Determine the [X, Y] coordinate at the center of the cell enclosing the given text.  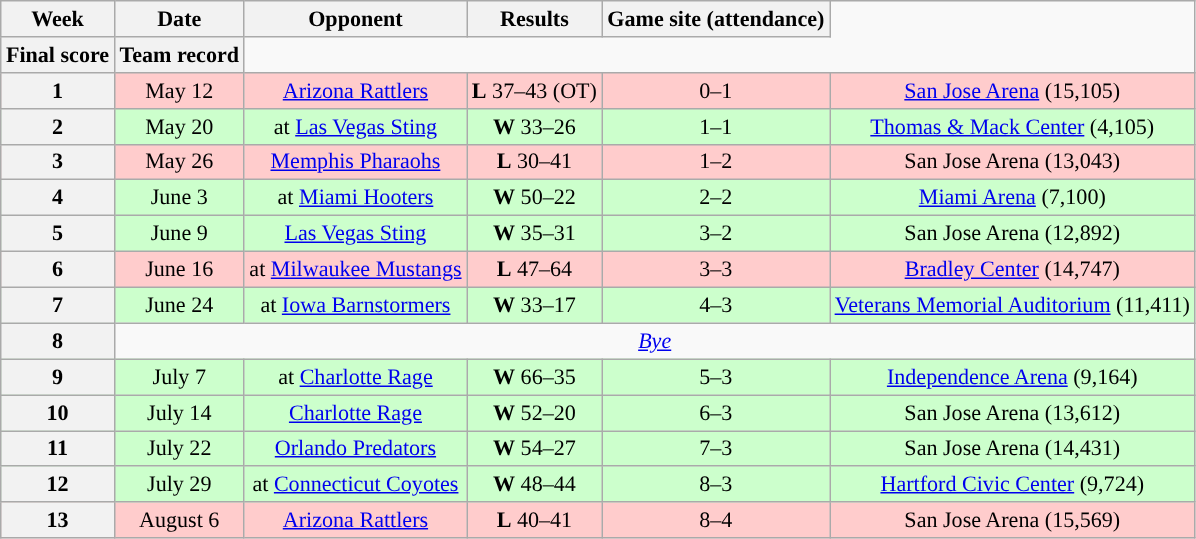
W 33–26 [534, 126]
8 [58, 341]
0–1 [716, 90]
May 12 [179, 90]
7 [58, 305]
San Jose Arena (15,105) [1013, 90]
W 66–35 [534, 377]
Date [179, 18]
Charlotte Rage [355, 412]
Veterans Memorial Auditorium (11,411) [1013, 305]
May 26 [179, 162]
10 [58, 412]
6–3 [716, 412]
Bye [654, 341]
San Jose Arena (15,569) [1013, 520]
July 29 [179, 484]
San Jose Arena (13,612) [1013, 412]
at Miami Hooters [355, 198]
3 [58, 162]
5 [58, 233]
at Las Vegas Sting [355, 126]
L 40–41 [534, 520]
Orlando Predators [355, 448]
at Charlotte Rage [355, 377]
8–3 [716, 484]
Las Vegas Sting [355, 233]
at Milwaukee Mustangs [355, 269]
4 [58, 198]
3–3 [716, 269]
4–3 [716, 305]
11 [58, 448]
August 6 [179, 520]
2–2 [716, 198]
W 48–44 [534, 484]
San Jose Arena (14,431) [1013, 448]
Week [58, 18]
L 47–64 [534, 269]
July 7 [179, 377]
7–3 [716, 448]
1–2 [716, 162]
6 [58, 269]
San Jose Arena (12,892) [1013, 233]
San Jose Arena (13,043) [1013, 162]
5–3 [716, 377]
8–4 [716, 520]
Thomas & Mack Center (4,105) [1013, 126]
at Connecticut Coyotes [355, 484]
12 [58, 484]
2 [58, 126]
L 30–41 [534, 162]
3–2 [716, 233]
Game site (attendance) [716, 18]
W 54–27 [534, 448]
Memphis Pharaohs [355, 162]
June 16 [179, 269]
at Iowa Barnstormers [355, 305]
W 35–31 [534, 233]
W 33–17 [534, 305]
July 22 [179, 448]
Opponent [355, 18]
13 [58, 520]
Results [534, 18]
June 24 [179, 305]
June 9 [179, 233]
July 14 [179, 412]
Independence Arena (9,164) [1013, 377]
May 20 [179, 126]
W 50–22 [534, 198]
L 37–43 (OT) [534, 90]
Hartford Civic Center (9,724) [1013, 484]
Bradley Center (14,747) [1013, 269]
Final score [58, 54]
June 3 [179, 198]
1–1 [716, 126]
Team record [179, 54]
W 52–20 [534, 412]
9 [58, 377]
1 [58, 90]
Miami Arena (7,100) [1013, 198]
